Return the (X, Y) coordinate for the center point of the cell that contains the specified text.  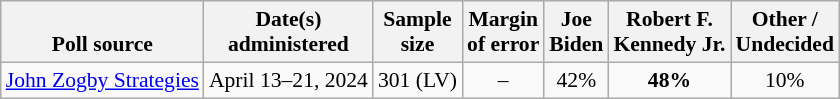
301 (LV) (418, 80)
42% (576, 80)
Samplesize (418, 32)
Date(s)administered (288, 32)
April 13–21, 2024 (288, 80)
Robert F.Kennedy Jr. (669, 32)
48% (669, 80)
Poll source (102, 32)
Other /Undecided (784, 32)
– (503, 80)
John Zogby Strategies (102, 80)
10% (784, 80)
Marginof error (503, 32)
JoeBiden (576, 32)
